Output the (X, Y) coordinate of the center of the cell containing the given text.  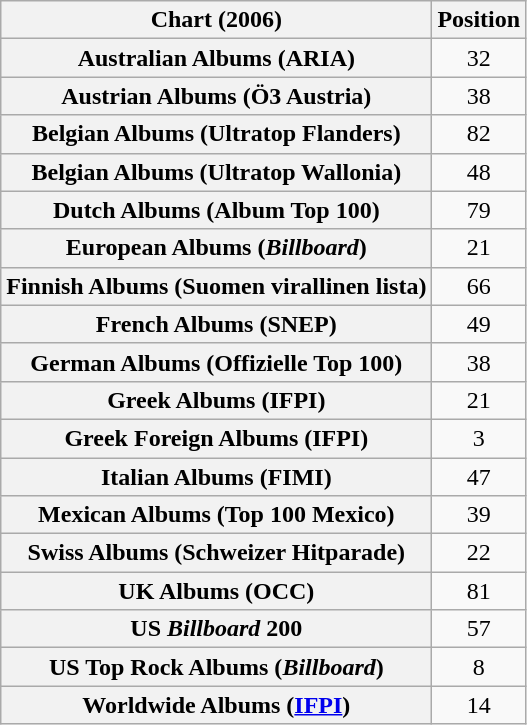
Mexican Albums (Top 100 Mexico) (216, 515)
German Albums (Offizielle Top 100) (216, 362)
57 (479, 629)
Position (479, 20)
Italian Albums (FIMI) (216, 477)
Greek Foreign Albums (IFPI) (216, 438)
81 (479, 591)
82 (479, 134)
US Top Rock Albums (Billboard) (216, 667)
48 (479, 172)
Dutch Albums (Album Top 100) (216, 210)
US Billboard 200 (216, 629)
32 (479, 58)
UK Albums (OCC) (216, 591)
14 (479, 705)
39 (479, 515)
Worldwide Albums (IFPI) (216, 705)
Belgian Albums (Ultratop Wallonia) (216, 172)
Finnish Albums (Suomen virallinen lista) (216, 286)
79 (479, 210)
Austrian Albums (Ö3 Austria) (216, 96)
Belgian Albums (Ultratop Flanders) (216, 134)
Australian Albums (ARIA) (216, 58)
French Albums (SNEP) (216, 324)
European Albums (Billboard) (216, 248)
Chart (2006) (216, 20)
49 (479, 324)
22 (479, 553)
47 (479, 477)
66 (479, 286)
3 (479, 438)
8 (479, 667)
Greek Albums (IFPI) (216, 400)
Swiss Albums (Schweizer Hitparade) (216, 553)
